Return [X, Y] of the center of cell containing provided text 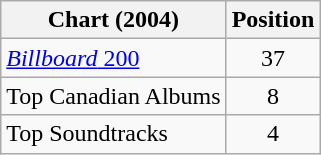
Top Soundtracks [114, 134]
Top Canadian Albums [114, 96]
Billboard 200 [114, 58]
37 [273, 58]
Chart (2004) [114, 20]
4 [273, 134]
Position [273, 20]
8 [273, 96]
